Extract the (X, Y) coordinate from the center of the cell holding the provided text.  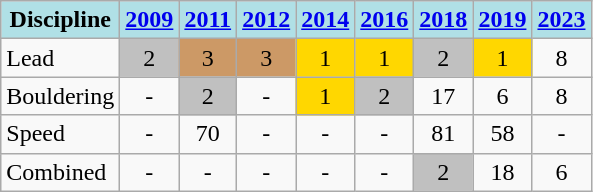
2009 (150, 20)
Discipline (60, 20)
2016 (384, 20)
Lead (60, 58)
70 (208, 134)
58 (502, 134)
2012 (266, 20)
Combined (60, 172)
81 (444, 134)
2011 (208, 20)
Speed (60, 134)
Bouldering (60, 96)
18 (502, 172)
17 (444, 96)
2023 (562, 20)
2018 (444, 20)
2014 (326, 20)
2019 (502, 20)
